Pinpoint the cell where the given text exists, returning its [x, y] midpoint coordinate. 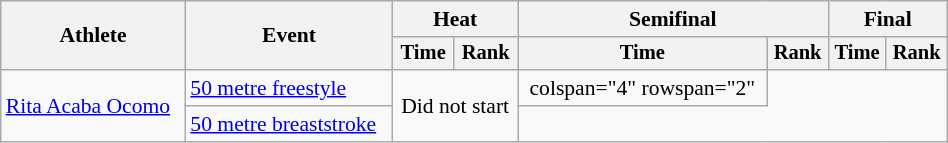
Heat [456, 19]
50 metre freestyle [288, 88]
Final [888, 19]
Athlete [94, 36]
50 metre breaststroke [288, 124]
Rita Acaba Ocomo [94, 106]
Event [288, 36]
Did not start [456, 106]
colspan="4" rowspan="2" [643, 88]
Semifinal [673, 19]
